Search for the cell housing the specified text and yield its [x, y] center coordinate. 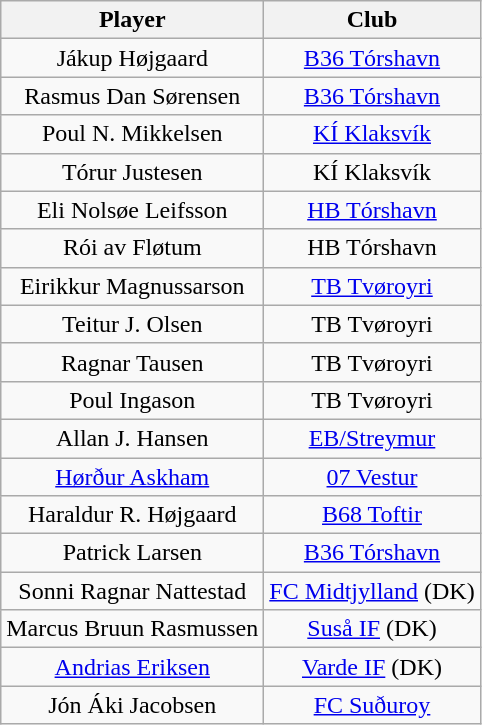
Haraldur R. Højgaard [132, 515]
07 Vestur [372, 477]
Eirikkur Magnussarson [132, 286]
Rasmus Dan Sørensen [132, 96]
FC Midtjylland (DK) [372, 591]
Eli Nolsøe Leifsson [132, 210]
Jón Áki Jacobsen [132, 705]
Patrick Larsen [132, 553]
Marcus Bruun Rasmussen [132, 629]
Rói av Fløtum [132, 248]
Ragnar Tausen [132, 362]
Jákup Højgaard [132, 58]
Allan J. Hansen [132, 438]
Varde IF (DK) [372, 667]
Andrias Eriksen [132, 667]
Club [372, 20]
Teitur J. Olsen [132, 324]
EB/Streymur [372, 438]
Player [132, 20]
Poul Ingason [132, 400]
Suså IF (DK) [372, 629]
FC Suðuroy [372, 705]
Tórur Justesen [132, 172]
Hørður Askham [132, 477]
Poul N. Mikkelsen [132, 134]
B68 Toftir [372, 515]
Sonni Ragnar Nattestad [132, 591]
